Extract the [X, Y] coordinate from the center of the cell holding the provided text.  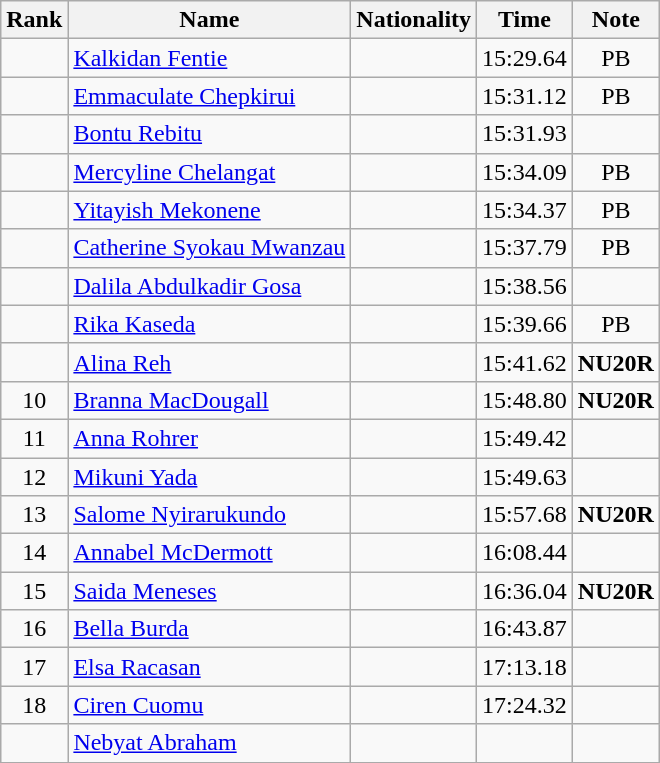
18 [34, 705]
Bontu Rebitu [210, 134]
16:08.44 [525, 553]
Rika Kaseda [210, 324]
Anna Rohrer [210, 438]
15:39.66 [525, 324]
17 [34, 667]
Annabel McDermott [210, 553]
15:31.12 [525, 96]
12 [34, 477]
Nebyat Abraham [210, 743]
Mercyline Chelangat [210, 172]
15:48.80 [525, 400]
Emmaculate Chepkirui [210, 96]
14 [34, 553]
Yitayish Mekonene [210, 210]
10 [34, 400]
Note [616, 20]
Elsa Racasan [210, 667]
15:49.63 [525, 477]
16:36.04 [525, 591]
15:38.56 [525, 286]
Alina Reh [210, 362]
15:34.37 [525, 210]
Name [210, 20]
Bella Burda [210, 629]
16 [34, 629]
Rank [34, 20]
Nationality [414, 20]
15:29.64 [525, 58]
15:57.68 [525, 515]
11 [34, 438]
Dalila Abdulkadir Gosa [210, 286]
Branna MacDougall [210, 400]
Time [525, 20]
13 [34, 515]
15:34.09 [525, 172]
17:24.32 [525, 705]
Saida Meneses [210, 591]
17:13.18 [525, 667]
Kalkidan Fentie [210, 58]
Mikuni Yada [210, 477]
15:49.42 [525, 438]
15:41.62 [525, 362]
15 [34, 591]
Salome Nyirarukundo [210, 515]
15:37.79 [525, 248]
16:43.87 [525, 629]
Catherine Syokau Mwanzau [210, 248]
15:31.93 [525, 134]
Ciren Cuomu [210, 705]
